Output the (X, Y) coordinate of the center of the cell containing the given text.  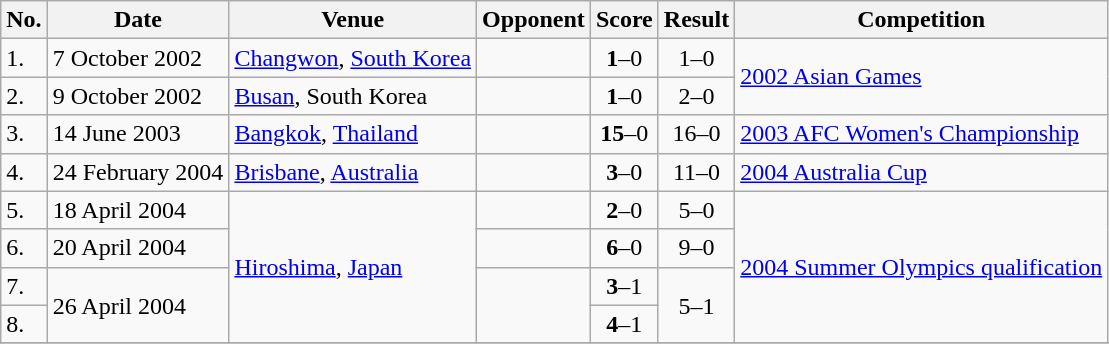
Date (138, 20)
7 October 2002 (138, 58)
No. (24, 20)
6. (24, 248)
1. (24, 58)
11–0 (696, 172)
3–0 (624, 172)
Brisbane, Australia (353, 172)
5–1 (696, 305)
24 February 2004 (138, 172)
3. (24, 134)
4–1 (624, 324)
5–0 (696, 210)
18 April 2004 (138, 210)
6–0 (624, 248)
9–0 (696, 248)
26 April 2004 (138, 305)
Result (696, 20)
Score (624, 20)
9 October 2002 (138, 96)
15–0 (624, 134)
Hiroshima, Japan (353, 267)
14 June 2003 (138, 134)
16–0 (696, 134)
2004 Australia Cup (922, 172)
Opponent (534, 20)
8. (24, 324)
2. (24, 96)
4. (24, 172)
Venue (353, 20)
5. (24, 210)
2004 Summer Olympics qualification (922, 267)
Competition (922, 20)
Bangkok, Thailand (353, 134)
Busan, South Korea (353, 96)
Changwon, South Korea (353, 58)
2002 Asian Games (922, 77)
7. (24, 286)
2003 AFC Women's Championship (922, 134)
20 April 2004 (138, 248)
3–1 (624, 286)
